Pinpoint the cell where the given text exists, returning its (X, Y) midpoint coordinate. 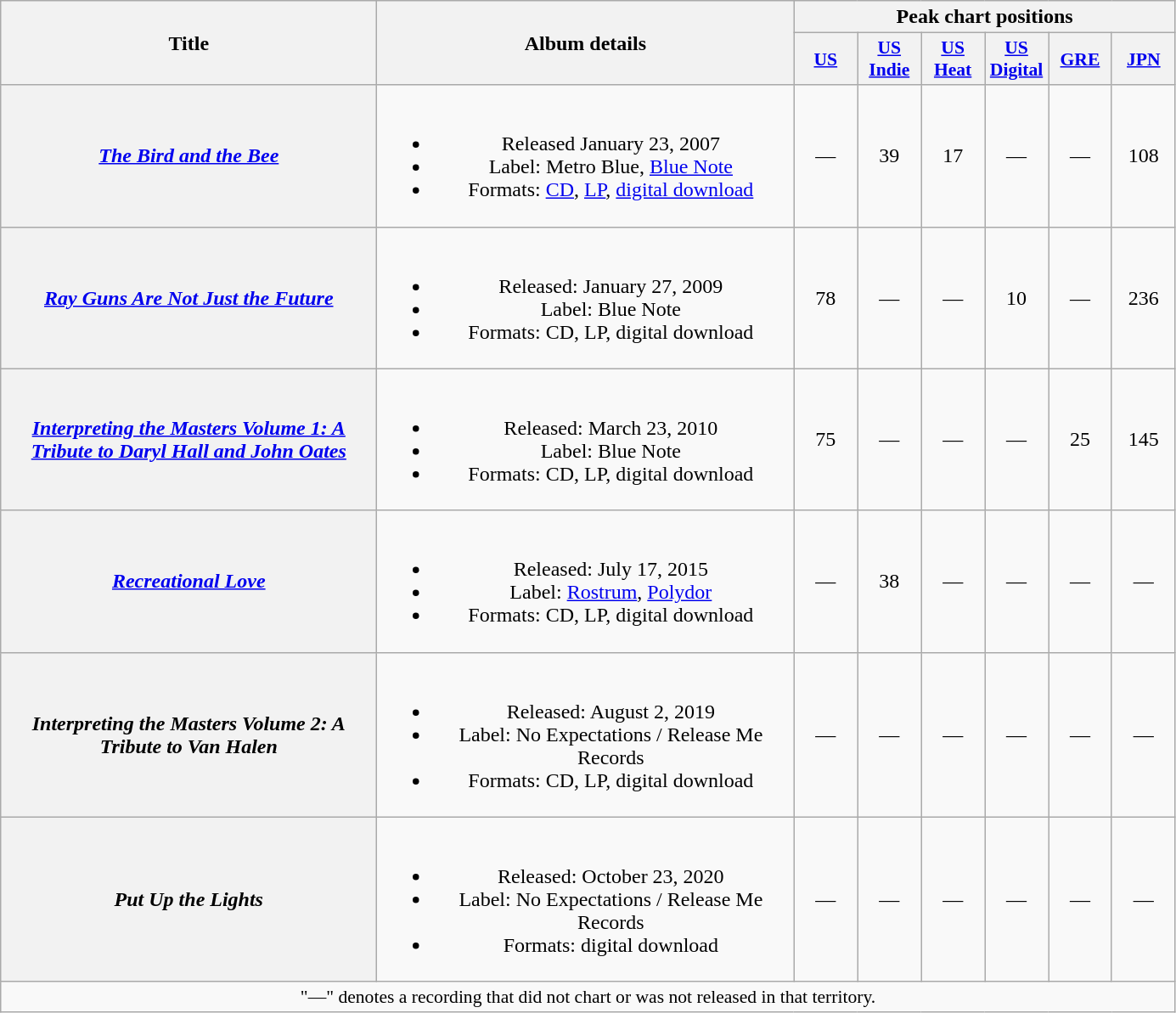
Interpreting the Masters Volume 1: A Tribute to Daryl Hall and John Oates (188, 440)
"—" denotes a recording that did not chart or was not released in that territory. (588, 997)
JPN (1143, 59)
Released: August 2, 2019Label: No Expectations / Release Me RecordsFormats: CD, LP, digital download (586, 734)
US (825, 59)
USIndie (890, 59)
USHeat (953, 59)
75 (825, 440)
Album details (586, 42)
39 (890, 156)
Recreational Love (188, 581)
25 (1080, 440)
78 (825, 297)
Put Up the Lights (188, 899)
Released: October 23, 2020Label: No Expectations / Release Me RecordsFormats: digital download (586, 899)
38 (890, 581)
Released January 23, 2007Label: Metro Blue, Blue NoteFormats: CD, LP, digital download (586, 156)
Released: March 23, 2010Label: Blue NoteFormats: CD, LP, digital download (586, 440)
The Bird and the Bee (188, 156)
USDigital (1017, 59)
236 (1143, 297)
17 (953, 156)
Title (188, 42)
145 (1143, 440)
Peak chart positions (985, 17)
108 (1143, 156)
GRE (1080, 59)
Interpreting the Masters Volume 2: A Tribute to Van Halen (188, 734)
Released: July 17, 2015Label: Rostrum, PolydorFormats: CD, LP, digital download (586, 581)
10 (1017, 297)
Released: January 27, 2009Label: Blue NoteFormats: CD, LP, digital download (586, 297)
Ray Guns Are Not Just the Future (188, 297)
